Search for the cell housing the specified text and yield its (x, y) center coordinate. 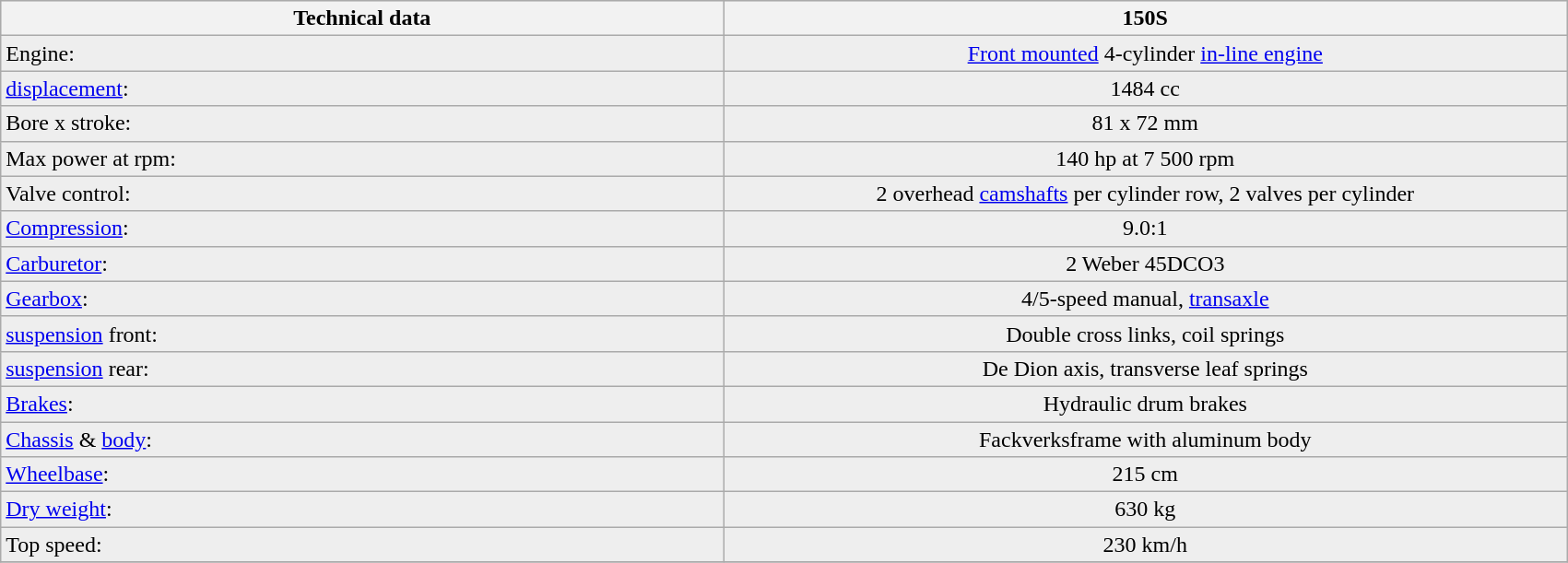
140 hp at 7 500 rpm (1145, 158)
Max power at rpm: (362, 158)
Wheelbase: (362, 475)
230 km/h (1145, 545)
displacement: (362, 88)
630 kg (1145, 510)
150S (1145, 18)
4/5-speed manual, transaxle (1145, 299)
Gearbox: (362, 299)
Dry weight: (362, 510)
215 cm (1145, 475)
suspension rear: (362, 369)
2 overhead camshafts per cylinder row, 2 valves per cylinder (1145, 194)
Carburetor: (362, 264)
Compression: (362, 229)
Brakes: (362, 404)
De Dion axis, transverse leaf springs (1145, 369)
Hydraulic drum brakes (1145, 404)
suspension front: (362, 334)
Bore x stroke: (362, 123)
1484 cc (1145, 88)
9.0:1 (1145, 229)
81 x 72 mm (1145, 123)
Top speed: (362, 545)
Double cross links, coil springs (1145, 334)
2 Weber 45DCO3 (1145, 264)
Technical data (362, 18)
Front mounted 4-cylinder in-line engine (1145, 53)
Chassis & body: (362, 440)
Engine: (362, 53)
Fackverksframe with aluminum body (1145, 440)
Valve control: (362, 194)
